Search for the cell housing the specified text and yield its [X, Y] center coordinate. 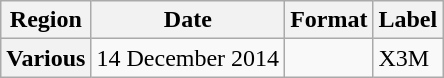
Various [46, 58]
X3M [408, 58]
Region [46, 20]
Format [329, 20]
Date [188, 20]
Label [408, 20]
14 December 2014 [188, 58]
